Search for the cell housing the specified text and yield its (x, y) center coordinate. 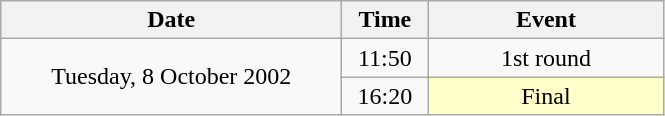
1st round (546, 58)
Event (546, 20)
11:50 (385, 58)
Date (172, 20)
Time (385, 20)
16:20 (385, 96)
Final (546, 96)
Tuesday, 8 October 2002 (172, 77)
